Locate the cell with the specified text and output its (X, Y) center coordinate. 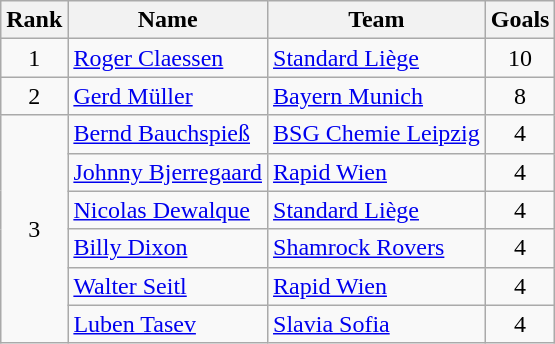
Slavia Sofia (377, 324)
Luben Tasev (168, 324)
Roger Claessen (168, 58)
Billy Dixon (168, 248)
1 (34, 58)
BSG Chemie Leipzig (377, 134)
Bernd Bauchspieß (168, 134)
Bayern Munich (377, 96)
Gerd Müller (168, 96)
3 (34, 229)
Goals (520, 20)
2 (34, 96)
Johnny Bjerregaard (168, 172)
Name (168, 20)
Rank (34, 20)
Shamrock Rovers (377, 248)
Team (377, 20)
8 (520, 96)
10 (520, 58)
Walter Seitl (168, 286)
Nicolas Dewalque (168, 210)
